For the text-containing cell, return its midpoint in [X, Y] coordinate format. 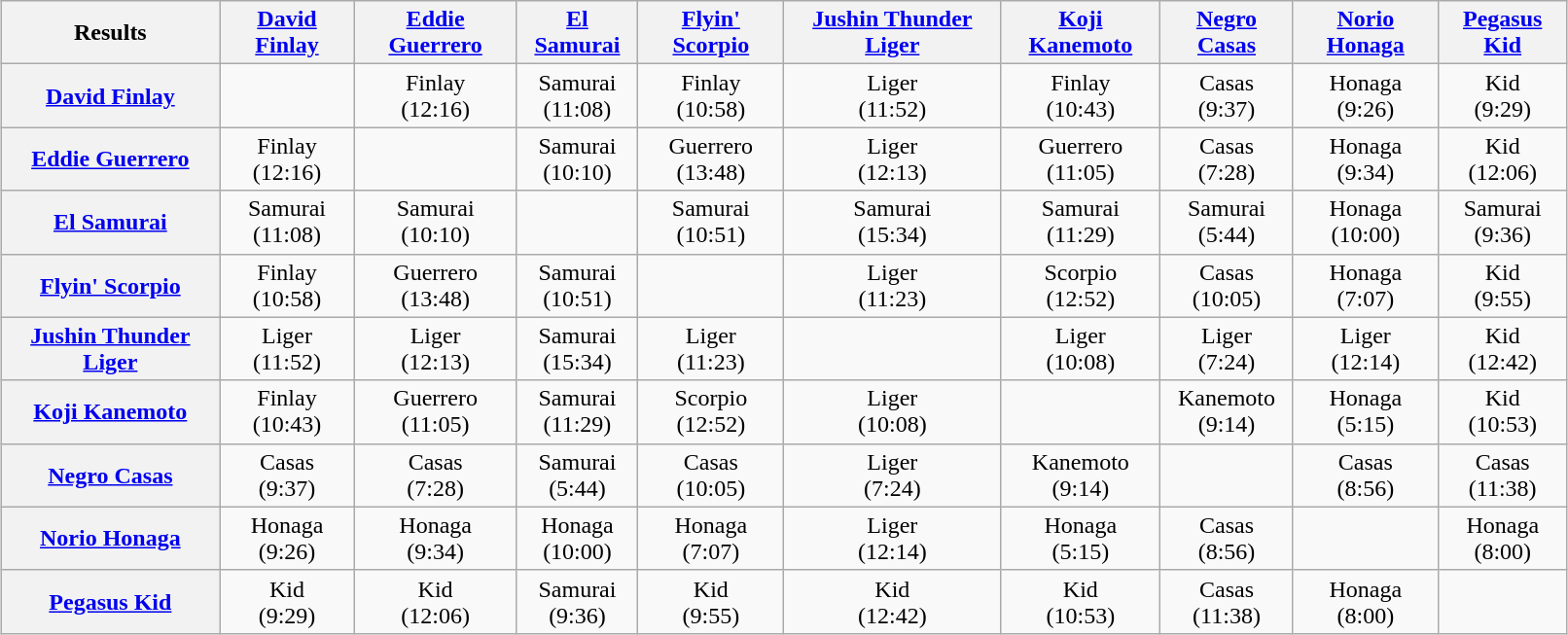
Results [111, 33]
